Return (x, y) of the center of cell containing provided text 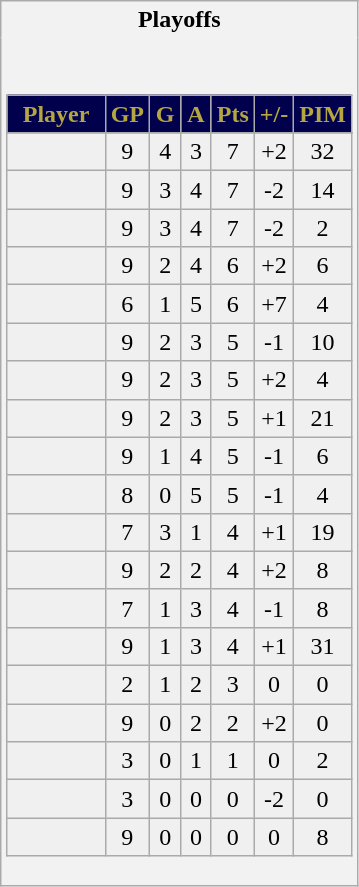
GP (127, 114)
Player (56, 114)
31 (323, 646)
PIM (323, 114)
32 (323, 152)
Pts (232, 114)
+7 (274, 304)
19 (323, 532)
G (164, 114)
Playoffs (180, 20)
10 (323, 342)
+/- (274, 114)
A (196, 114)
14 (323, 190)
21 (323, 418)
